Determine the (x, y) coordinate at the center of the cell enclosing the given text.  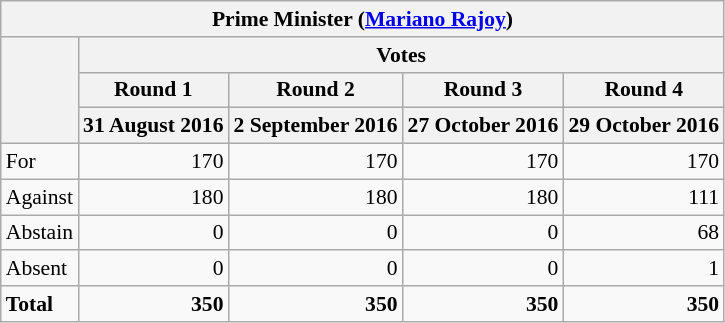
111 (644, 197)
Round 1 (153, 90)
Votes (401, 55)
Round 3 (484, 90)
Against (40, 197)
Prime Minister (Mariano Rajoy) (362, 19)
1 (644, 269)
Round 2 (316, 90)
Round 4 (644, 90)
Total (40, 304)
31 August 2016 (153, 126)
68 (644, 233)
Absent (40, 269)
For (40, 162)
29 October 2016 (644, 126)
2 September 2016 (316, 126)
27 October 2016 (484, 126)
Abstain (40, 233)
